Identify which cell holds the provided text, then report its (x, y) central coordinate. 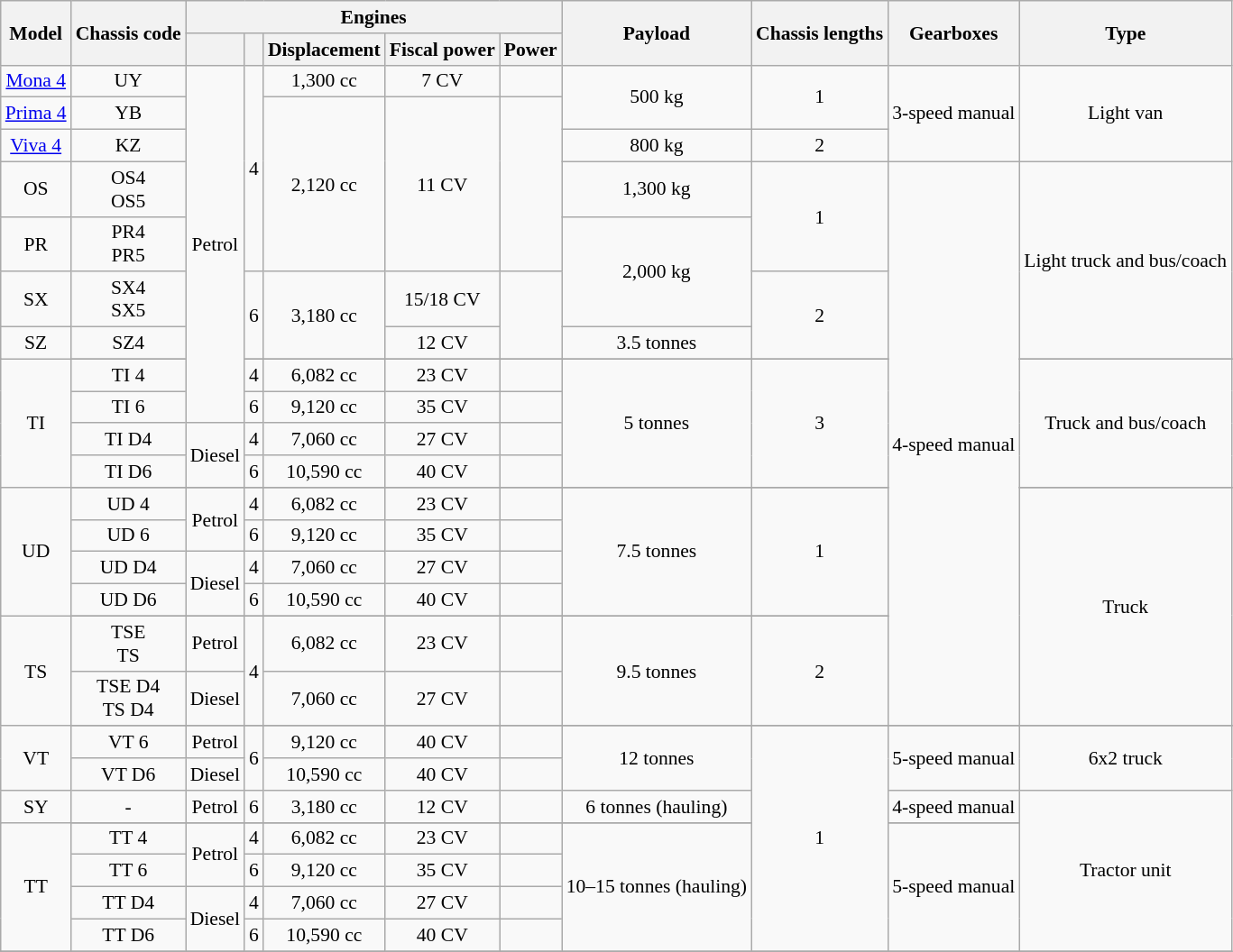
SX4SX5 (128, 299)
OS4OS5 (128, 189)
5 tonnes (657, 423)
2,000 kg (657, 271)
TT 6 (128, 871)
Model (36, 32)
TT D6 (128, 935)
2,120 cc (325, 185)
TT D4 (128, 903)
Displacement (325, 50)
10–15 tonnes (hauling) (657, 886)
TI 4 (128, 375)
800 kg (657, 146)
TI 6 (128, 407)
SX (36, 299)
Truck (1126, 608)
3 (819, 423)
12 tonnes (657, 759)
9.5 tonnes (657, 671)
7 CV (442, 81)
1,300 cc (325, 81)
UD 4 (128, 504)
TT (36, 886)
15/18 CV (442, 299)
Payload (657, 32)
OS (36, 189)
SZ4 (128, 343)
TSETS (128, 644)
3-speed manual (953, 114)
Power (530, 50)
TI D6 (128, 471)
Type (1126, 32)
Truck and bus/coach (1126, 423)
Chassis code (128, 32)
- (128, 807)
UD D4 (128, 568)
6x2 truck (1126, 759)
VT (36, 759)
UD D6 (128, 600)
SZ (36, 343)
TSE D4TS D4 (128, 698)
11 CV (442, 185)
PR4PR5 (128, 243)
Light truck and bus/coach (1126, 260)
Engines (373, 17)
Chassis lengths (819, 32)
Mona 4 (36, 81)
KZ (128, 146)
VT 6 (128, 743)
1,300 kg (657, 189)
VT D6 (128, 774)
TS (36, 671)
TI D4 (128, 440)
TT 4 (128, 838)
3.5 tonnes (657, 343)
Light van (1126, 114)
Viva 4 (36, 146)
Gearboxes (953, 32)
7.5 tonnes (657, 552)
Tractor unit (1126, 871)
SY (36, 807)
500 kg (657, 97)
UD (36, 552)
UY (128, 81)
PR (36, 243)
TI (36, 423)
Prima 4 (36, 114)
Fiscal power (442, 50)
6 tonnes (hauling) (657, 807)
YB (128, 114)
UD 6 (128, 535)
